From the cell containing the given text, extract its center point as [x, y] coordinate. 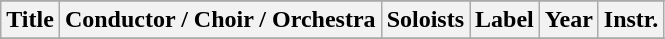
Year [568, 20]
Title [30, 20]
Instr. [631, 20]
Conductor / Choir / Orchestra [220, 20]
Soloists [425, 20]
Label [505, 20]
